Pinpoint the cell where the given text exists, returning its (x, y) midpoint coordinate. 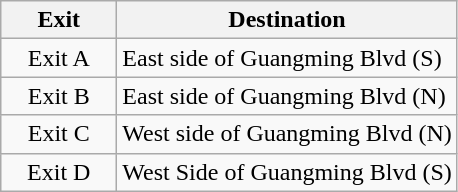
Exit D (59, 172)
West Side of Guangming Blvd (S) (287, 172)
Exit C (59, 134)
Exit A (59, 58)
West side of Guangming Blvd (N) (287, 134)
East side of Guangming Blvd (S) (287, 58)
Exit B (59, 96)
Destination (287, 20)
East side of Guangming Blvd (N) (287, 96)
Exit (59, 20)
